Search for the cell housing the specified text and yield its [X, Y] center coordinate. 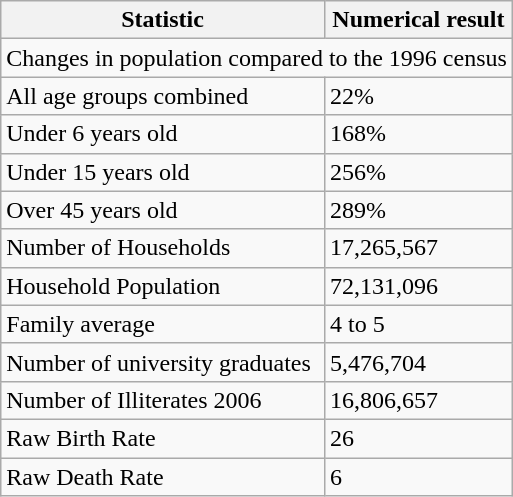
256% [418, 172]
16,806,657 [418, 400]
22% [418, 96]
Family average [163, 324]
289% [418, 210]
Number of Households [163, 248]
Numerical result [418, 20]
Household Population [163, 286]
All age groups combined [163, 96]
168% [418, 134]
4 to 5 [418, 324]
5,476,704 [418, 362]
72,131,096 [418, 286]
Changes in population compared to the 1996 census [257, 58]
26 [418, 438]
Raw Birth Rate [163, 438]
Raw Death Rate [163, 477]
Under 6 years old [163, 134]
Number of university graduates [163, 362]
Number of Illiterates 2006 [163, 400]
Statistic [163, 20]
Over 45 years old [163, 210]
17,265,567 [418, 248]
6 [418, 477]
Under 15 years old [163, 172]
